Detect which cell encompasses the target text, then output its (x, y) center coordinate. 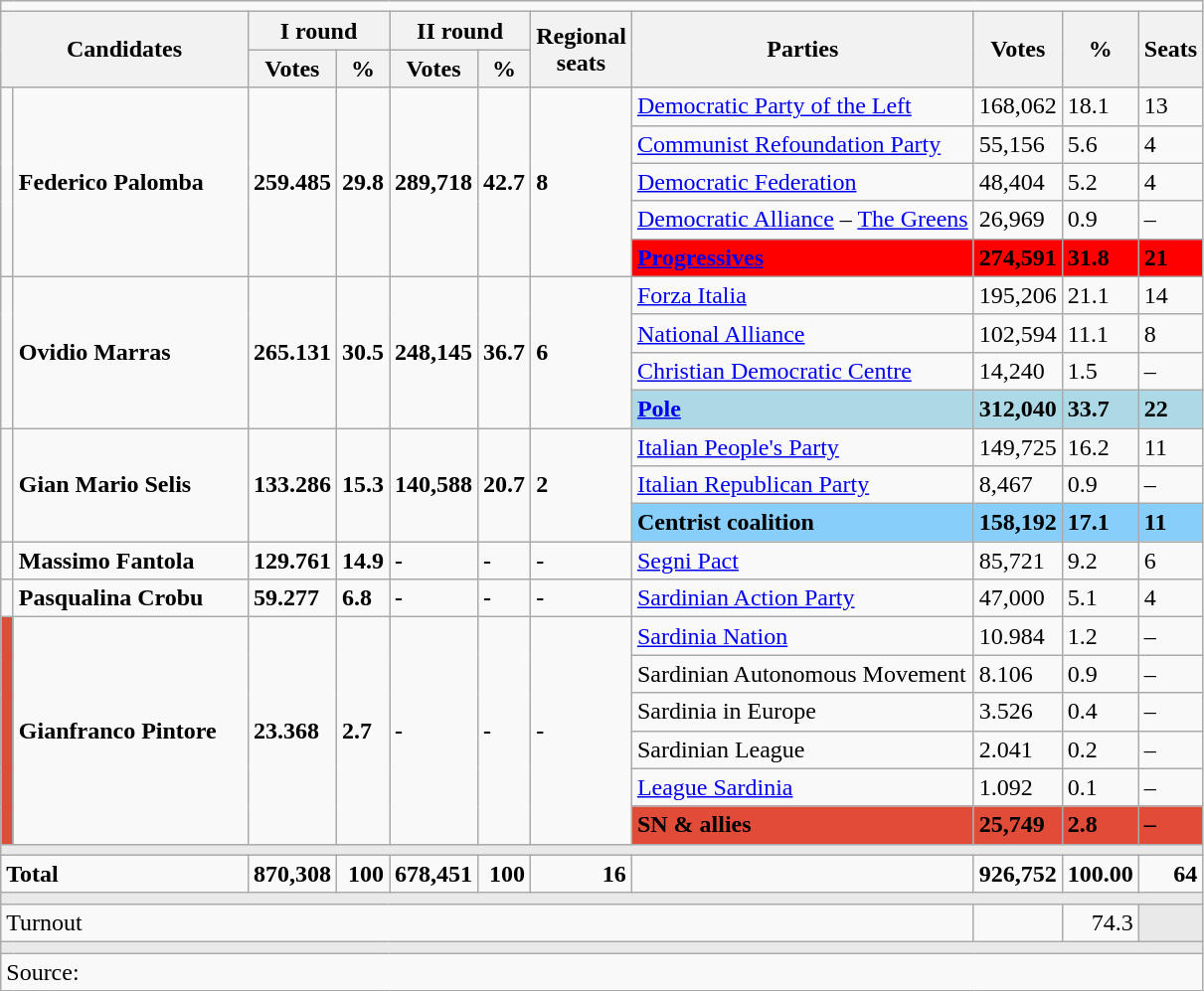
678,451 (433, 874)
85,721 (1018, 561)
0.1 (1100, 787)
I round (318, 31)
14.9 (362, 561)
5.1 (1100, 598)
259.485 (292, 182)
2.8 (1100, 825)
National Alliance (802, 333)
Sardinian Action Party (802, 598)
Sardinia in Europe (802, 712)
195,206 (1018, 295)
33.7 (1100, 409)
17.1 (1100, 523)
Segni Pact (802, 561)
2 (582, 484)
265.131 (292, 352)
11.1 (1100, 333)
Candidates (125, 50)
Sardinia Nation (802, 636)
129.761 (292, 561)
42.7 (505, 182)
21.1 (1100, 295)
14,240 (1018, 371)
14 (1170, 295)
64 (1170, 874)
Democratic Federation (802, 182)
Christian Democratic Centre (802, 371)
3.526 (1018, 712)
2.041 (1018, 749)
1.5 (1100, 371)
16.2 (1100, 446)
Sardinian League (802, 749)
Gian Mario Selis (130, 484)
36.7 (505, 352)
Turnout (487, 922)
2.7 (362, 731)
9.2 (1100, 561)
Massimo Fantola (130, 561)
II round (460, 31)
8.106 (1018, 674)
Pasqualina Crobu (130, 598)
0.2 (1100, 749)
Italian Republican Party (802, 485)
8,467 (1018, 485)
Centrist coalition (802, 523)
1.092 (1018, 787)
Sardinian Autonomous Movement (802, 674)
289,718 (433, 182)
League Sardinia (802, 787)
312,040 (1018, 409)
Total (125, 874)
13 (1170, 106)
100.00 (1100, 874)
74.3 (1100, 922)
26,969 (1018, 220)
Communist Refoundation Party (802, 144)
168,062 (1018, 106)
158,192 (1018, 523)
23.368 (292, 731)
Source: (602, 971)
47,000 (1018, 598)
Forza Italia (802, 295)
31.8 (1100, 257)
16 (582, 874)
926,752 (1018, 874)
Parties (802, 50)
149,725 (1018, 446)
59.277 (292, 598)
5.6 (1100, 144)
Gianfranco Pintore (130, 731)
21 (1170, 257)
Federico Palomba (130, 182)
Progressives (802, 257)
Democratic Alliance – The Greens (802, 220)
Regional seats (582, 50)
102,594 (1018, 333)
0.4 (1100, 712)
274,591 (1018, 257)
1.2 (1100, 636)
140,588 (433, 484)
Democratic Party of the Left (802, 106)
10.984 (1018, 636)
18.1 (1100, 106)
SN & allies (802, 825)
55,156 (1018, 144)
5.2 (1100, 182)
22 (1170, 409)
Italian People's Party (802, 446)
20.7 (505, 484)
6.8 (362, 598)
Pole (802, 409)
48,404 (1018, 182)
Ovidio Marras (130, 352)
870,308 (292, 874)
15.3 (362, 484)
133.286 (292, 484)
248,145 (433, 352)
29.8 (362, 182)
30.5 (362, 352)
25,749 (1018, 825)
Seats (1170, 50)
